From the cell containing the given text, extract its center point as [X, Y] coordinate. 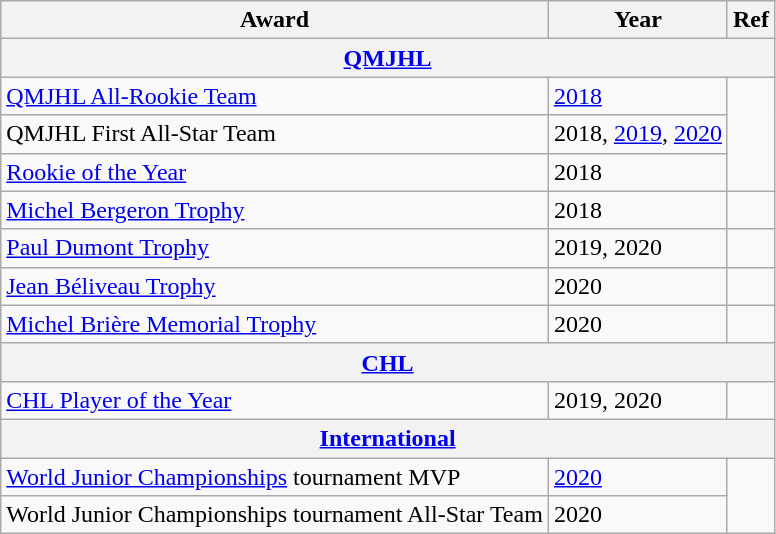
QMJHL All-Rookie Team [275, 96]
World Junior Championships tournament All-Star Team [275, 515]
2018, 2019, 2020 [638, 134]
Michel Brière Memorial Trophy [275, 324]
Year [638, 20]
QMJHL [388, 58]
CHL Player of the Year [275, 400]
International [388, 438]
Ref [750, 20]
Paul Dumont Trophy [275, 248]
Rookie of the Year [275, 172]
Michel Bergeron Trophy [275, 210]
World Junior Championships tournament MVP [275, 477]
CHL [388, 362]
Jean Béliveau Trophy [275, 286]
QMJHL First All-Star Team [275, 134]
Award [275, 20]
